Pinpoint the cell where the given text exists, returning its (X, Y) midpoint coordinate. 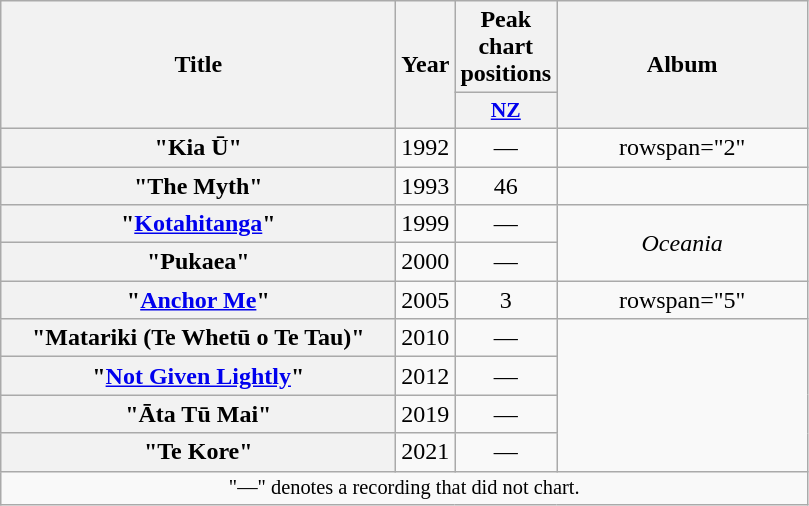
rowspan="2" (682, 147)
3 (506, 300)
2019 (426, 414)
"Kia Ū" (198, 147)
Year (426, 65)
NZ (506, 111)
"The Myth" (198, 185)
Peak chart positions (506, 47)
1999 (426, 224)
"Pukaea" (198, 262)
Album (682, 65)
1992 (426, 147)
"Te Kore" (198, 452)
2012 (426, 376)
2010 (426, 338)
2021 (426, 452)
1993 (426, 185)
"—" denotes a recording that did not chart. (404, 488)
Oceania (682, 243)
2005 (426, 300)
"Kotahitanga" (198, 224)
rowspan="5" (682, 300)
46 (506, 185)
"Āta Tū Mai" (198, 414)
Title (198, 65)
"Anchor Me" (198, 300)
2000 (426, 262)
"Matariki (Te Whetū o Te Tau)" (198, 338)
"Not Given Lightly" (198, 376)
